Find where the given text appears and provide that cell's center as (x, y) coordinate. 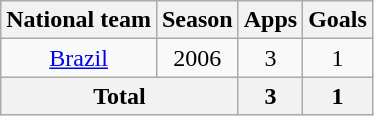
Apps (270, 20)
2006 (197, 58)
Goals (338, 20)
Total (120, 96)
National team (79, 20)
Season (197, 20)
Brazil (79, 58)
